Detect which cell encompasses the target text, then output its (X, Y) center coordinate. 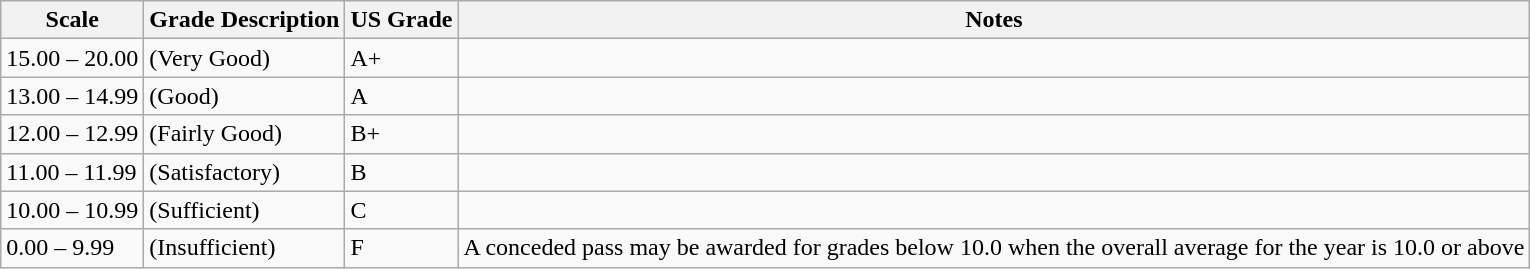
C (402, 210)
10.00 – 10.99 (72, 210)
Scale (72, 20)
A+ (402, 58)
B+ (402, 134)
A conceded pass may be awarded for grades below 10.0 when the overall average for the year is 10.0 or above (994, 248)
(Sufficient) (244, 210)
A (402, 96)
Grade Description (244, 20)
11.00 – 11.99 (72, 172)
(Good) (244, 96)
(Satisfactory) (244, 172)
0.00 – 9.99 (72, 248)
15.00 – 20.00 (72, 58)
F (402, 248)
12.00 – 12.99 (72, 134)
13.00 – 14.99 (72, 96)
US Grade (402, 20)
B (402, 172)
Notes (994, 20)
(Insufficient) (244, 248)
(Fairly Good) (244, 134)
(Very Good) (244, 58)
